Extract the [x, y] coordinate from the center of the cell holding the provided text.  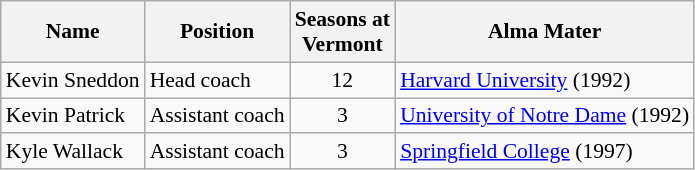
Kevin Patrick [73, 116]
Alma Mater [544, 32]
Position [218, 32]
Head coach [218, 80]
Kyle Wallack [73, 152]
Kevin Sneddon [73, 80]
Springfield College (1997) [544, 152]
University of Notre Dame (1992) [544, 116]
Name [73, 32]
Seasons atVermont [342, 32]
12 [342, 80]
Harvard University (1992) [544, 80]
